Provide the (X, Y) coordinate of the cell's center where the given text is located.  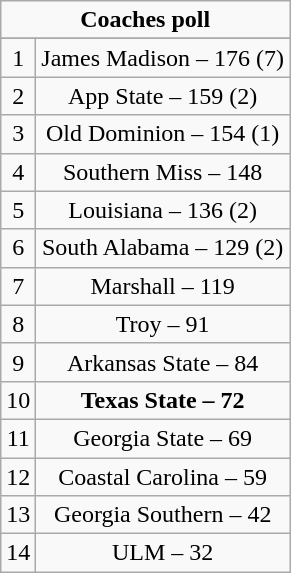
7 (18, 286)
1 (18, 58)
Old Dominion – 154 (1) (163, 134)
Coastal Carolina – 59 (163, 477)
3 (18, 134)
Coaches poll (146, 20)
14 (18, 553)
App State – 159 (2) (163, 96)
ULM – 32 (163, 553)
Georgia State – 69 (163, 438)
2 (18, 96)
6 (18, 248)
8 (18, 324)
Louisiana – 136 (2) (163, 210)
James Madison – 176 (7) (163, 58)
4 (18, 172)
Georgia Southern – 42 (163, 515)
Texas State – 72 (163, 400)
11 (18, 438)
Marshall – 119 (163, 286)
10 (18, 400)
Troy – 91 (163, 324)
5 (18, 210)
Southern Miss – 148 (163, 172)
12 (18, 477)
13 (18, 515)
9 (18, 362)
South Alabama – 129 (2) (163, 248)
Arkansas State – 84 (163, 362)
